Provide the [X, Y] coordinate of the cell's center where the given text is located.  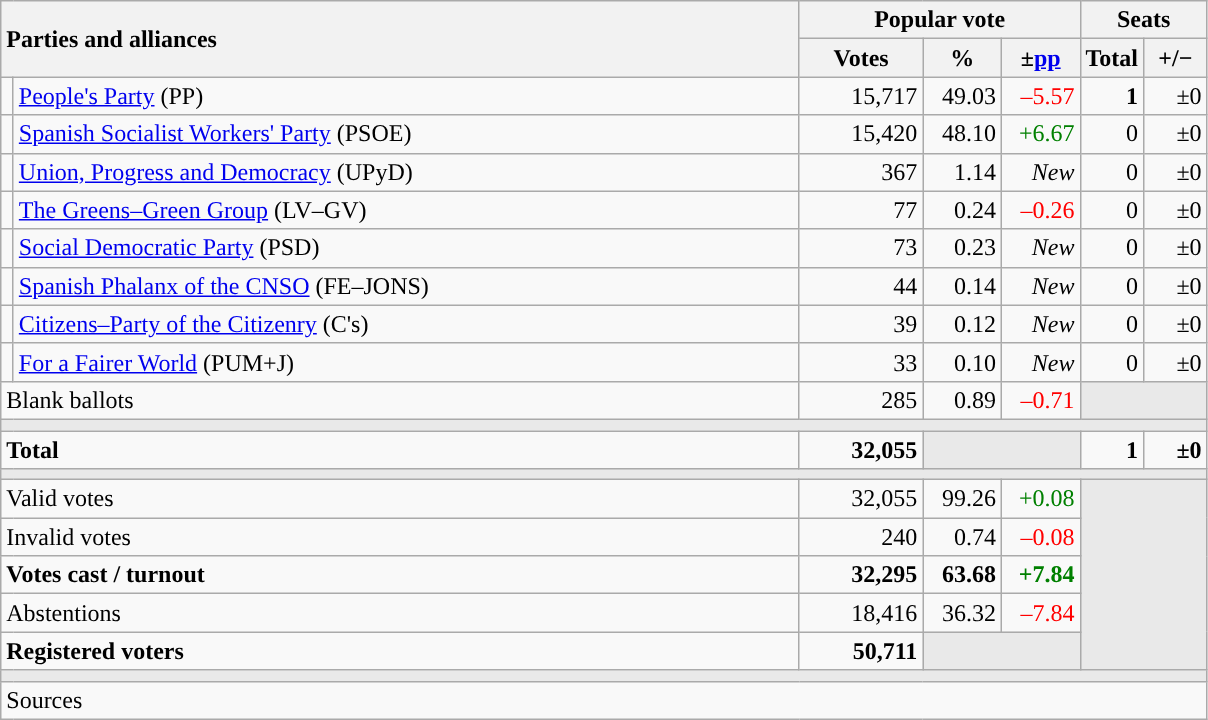
Votes cast / turnout [400, 575]
240 [861, 537]
Abstentions [400, 613]
15,717 [861, 96]
–0.26 [1040, 210]
48.10 [962, 134]
63.68 [962, 575]
32,295 [861, 575]
Spanish Socialist Workers' Party (PSOE) [406, 134]
Blank ballots [400, 400]
+0.08 [1040, 499]
18,416 [861, 613]
Registered voters [400, 651]
Parties and alliances [400, 39]
39 [861, 324]
Invalid votes [400, 537]
99.26 [962, 499]
Sources [604, 700]
285 [861, 400]
–0.08 [1040, 537]
73 [861, 248]
–7.84 [1040, 613]
People's Party (PP) [406, 96]
The Greens–Green Group (LV–GV) [406, 210]
–5.57 [1040, 96]
0.23 [962, 248]
77 [861, 210]
±pp [1040, 58]
0.14 [962, 286]
0.89 [962, 400]
50,711 [861, 651]
% [962, 58]
Seats [1144, 20]
1.14 [962, 172]
33 [861, 362]
Citizens–Party of the Citizenry (C's) [406, 324]
+/− [1176, 58]
Votes [861, 58]
0.12 [962, 324]
–0.71 [1040, 400]
15,420 [861, 134]
44 [861, 286]
Valid votes [400, 499]
367 [861, 172]
Social Democratic Party (PSD) [406, 248]
+6.67 [1040, 134]
0.24 [962, 210]
36.32 [962, 613]
For a Fairer World (PUM+J) [406, 362]
Union, Progress and Democracy (UPyD) [406, 172]
0.10 [962, 362]
49.03 [962, 96]
Spanish Phalanx of the CNSO (FE–JONS) [406, 286]
+7.84 [1040, 575]
Popular vote [940, 20]
0.74 [962, 537]
